Determine the (x, y) coordinate at the center of the cell enclosing the given text.  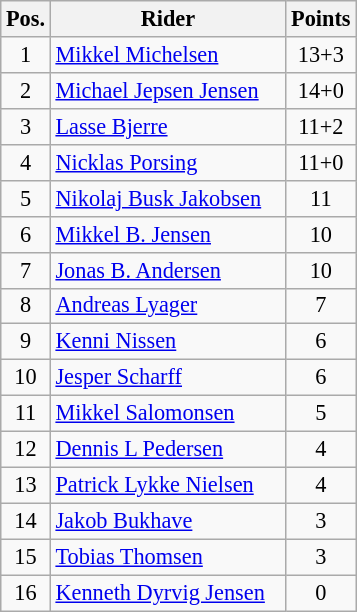
Kenneth Dyrvig Jensen (168, 593)
13+3 (321, 55)
Tobias Thomsen (168, 557)
9 (26, 342)
Patrick Lykke Nielsen (168, 485)
Andreas Lyager (168, 306)
Pos. (26, 19)
1 (26, 55)
Nicklas Porsing (168, 162)
Jonas B. Andersen (168, 270)
11+2 (321, 126)
Rider (168, 19)
Lasse Bjerre (168, 126)
0 (321, 593)
Nikolaj Busk Jakobsen (168, 198)
Jesper Scharff (168, 378)
Mikkel Michelsen (168, 55)
15 (26, 557)
14 (26, 521)
Mikkel B. Jensen (168, 234)
Points (321, 19)
12 (26, 450)
13 (26, 485)
11+0 (321, 162)
Michael Jepsen Jensen (168, 90)
16 (26, 593)
2 (26, 90)
8 (26, 306)
Mikkel Salomonsen (168, 414)
14+0 (321, 90)
Dennis L Pedersen (168, 450)
Jakob Bukhave (168, 521)
Kenni Nissen (168, 342)
